Locate the cell with the specified text and output its [X, Y] center coordinate. 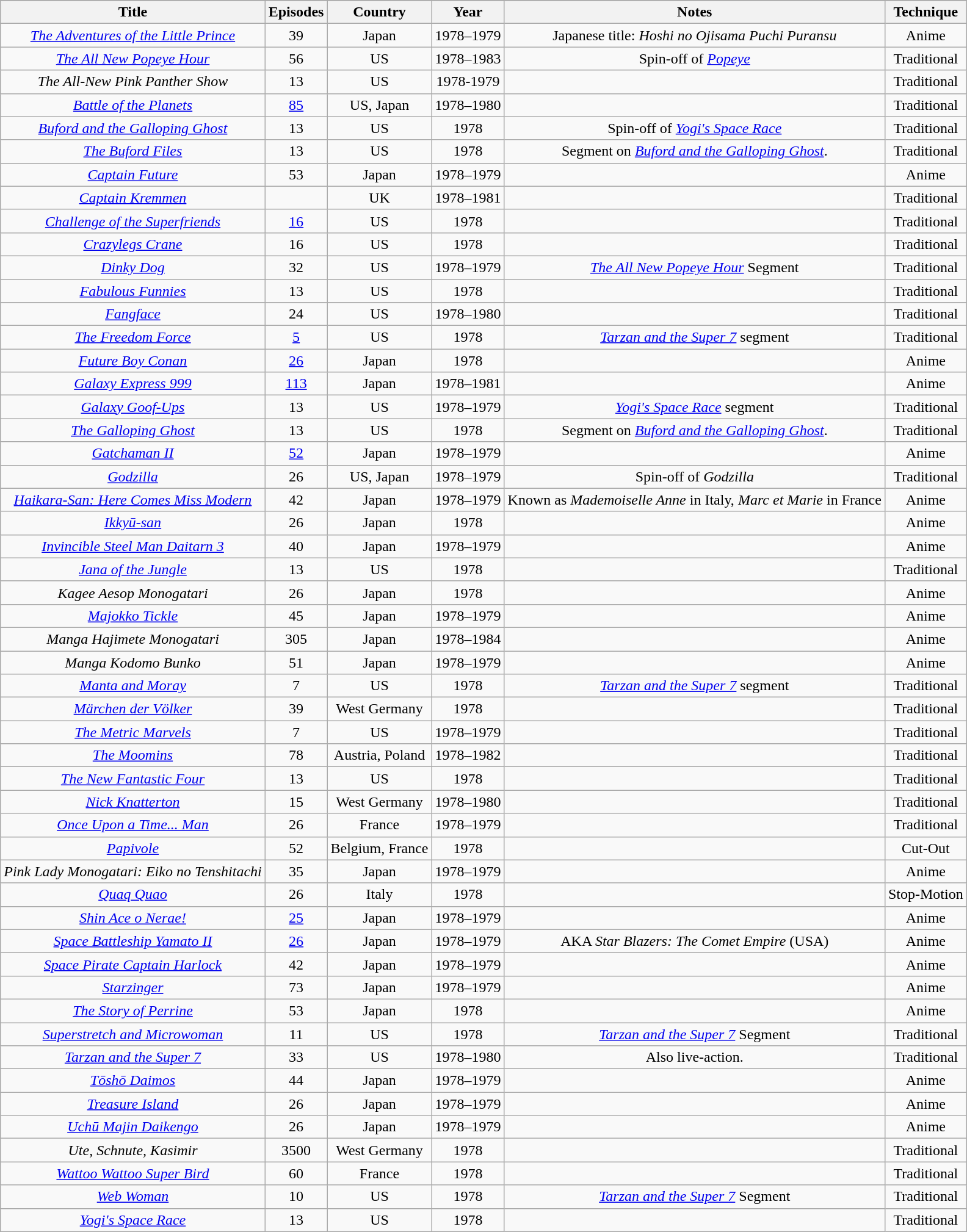
5 [296, 337]
Italy [380, 895]
Challenge of the Superfriends [133, 221]
Manga Kodomo Bunko [133, 662]
35 [296, 871]
Buford and the Galloping Ghost [133, 128]
The Metric Marvels [133, 732]
85 [296, 105]
40 [296, 546]
Pink Lady Monogatari: Eiko no Tenshitachi [133, 871]
1978–1984 [468, 639]
Wattoo Wattoo Super Bird [133, 1173]
Country [380, 12]
Märchen der Völker [133, 709]
The Adventures of the Little Prince [133, 35]
Galaxy Express 999 [133, 384]
The Story of Perrine [133, 1010]
Ute, Schnute, Kasimir [133, 1150]
Spin-off of Yogi's Space Race [695, 128]
Stop-Motion [925, 895]
Starzinger [133, 987]
Web Woman [133, 1197]
Austria, Poland [380, 755]
Quaq Quao [133, 895]
Captain Future [133, 175]
The All New Popeye Hour Segment [695, 267]
Spin-off of Godzilla [695, 477]
Once Upon a Time... Man [133, 825]
Spin-off of Popeye [695, 59]
44 [296, 1081]
Manga Hajimete Monogatari [133, 639]
45 [296, 616]
Fangface [133, 314]
The Galloping Ghost [133, 430]
3500 [296, 1150]
113 [296, 384]
Shin Ace o Nerae! [133, 918]
10 [296, 1197]
Episodes [296, 12]
Nick Knatterton [133, 802]
305 [296, 639]
The Moomins [133, 755]
Invincible Steel Man Daitarn 3 [133, 546]
Kagee Aesop Monogatari [133, 593]
Jana of the Jungle [133, 569]
Known as Mademoiselle Anne in Italy, Marc et Marie in France [695, 500]
Cut-Out [925, 848]
33 [296, 1057]
51 [296, 662]
Notes [695, 12]
Year [468, 12]
15 [296, 802]
Tōshō Daimos [133, 1081]
Battle of the Planets [133, 105]
Japanese title: Hoshi no Ojisama Puchi Puransu [695, 35]
The Freedom Force [133, 337]
Godzilla [133, 477]
11 [296, 1034]
Gatchaman II [133, 453]
The All New Popeye Hour [133, 59]
Yogi's Space Race [133, 1220]
Tarzan and the Super 7 [133, 1057]
Technique [925, 12]
Galaxy Goof-Ups [133, 407]
1978-1979 [468, 82]
Fabulous Funnies [133, 291]
Uchū Majin Daikengo [133, 1127]
1978–1983 [468, 59]
Also live-action. [695, 1057]
Majokko Tickle [133, 616]
UK [380, 198]
Yogi's Space Race segment [695, 407]
The New Fantastic Four [133, 779]
The Buford Files [133, 151]
Treasure Island [133, 1104]
Captain Kremmen [133, 198]
Papivole [133, 848]
Ikkyū-san [133, 523]
60 [296, 1173]
Space Battleship Yamato II [133, 941]
Manta and Moray [133, 686]
Dinky Dog [133, 267]
73 [296, 987]
25 [296, 918]
Crazylegs Crane [133, 244]
Title [133, 12]
24 [296, 314]
AKA Star Blazers: The Comet Empire (USA) [695, 941]
32 [296, 267]
Superstretch and Microwoman [133, 1034]
1978–1982 [468, 755]
Belgium, France [380, 848]
The All-New Pink Panther Show [133, 82]
Future Boy Conan [133, 361]
Space Pirate Captain Harlock [133, 964]
78 [296, 755]
Haikara-San: Here Comes Miss Modern [133, 500]
56 [296, 59]
